Detect which cell encompasses the target text, then output its [X, Y] center coordinate. 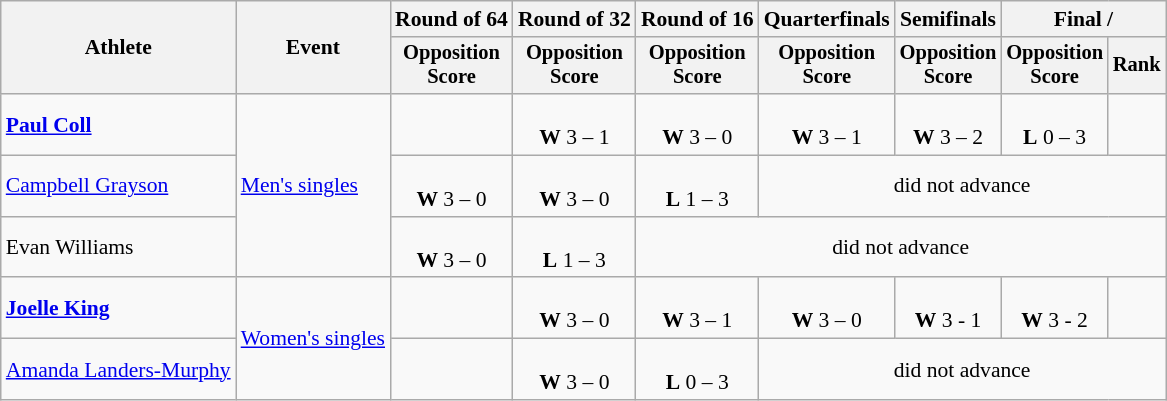
Final / [1083, 19]
Evan Williams [118, 248]
Women's singles [313, 339]
Quarterfinals [827, 19]
Campbell Grayson [118, 186]
Joelle King [118, 308]
Amanda Landers-Murphy [118, 370]
W 3 – 2 [948, 124]
Event [313, 48]
W 3 - 1 [948, 308]
Round of 16 [698, 19]
Round of 64 [452, 19]
Paul Coll [118, 124]
Men's singles [313, 186]
Rank [1137, 66]
W 3 - 2 [1054, 308]
Round of 32 [574, 19]
Semifinals [948, 19]
Athlete [118, 48]
